Search for the cell housing the specified text and yield its [X, Y] center coordinate. 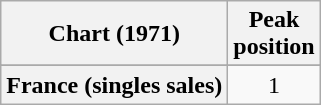
Chart (1971) [114, 34]
1 [274, 85]
Peakposition [274, 34]
France (singles sales) [114, 85]
